Output the [x, y] coordinate of the center of the cell containing the given text.  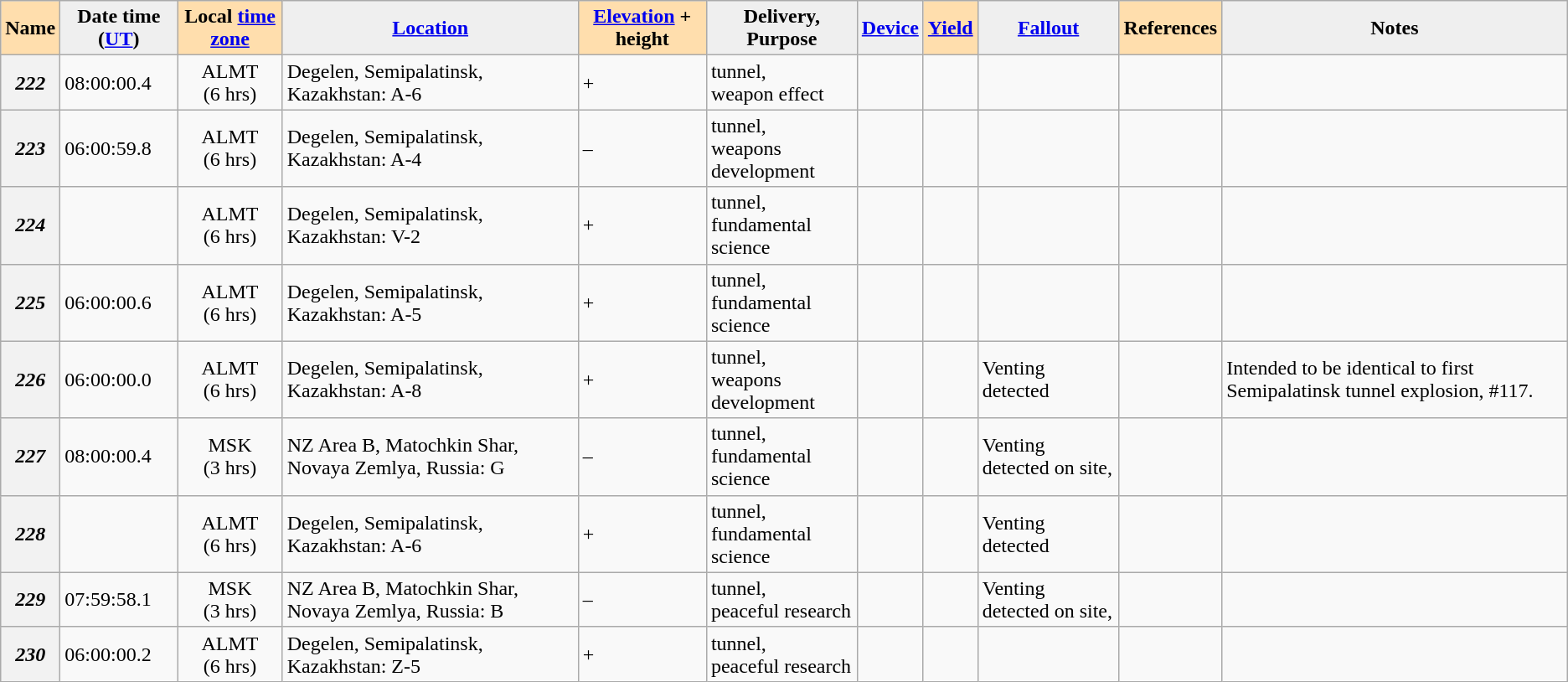
Yield [950, 28]
Degelen, Semipalatinsk, Kazakhstan: V-2 [431, 225]
Device [890, 28]
224 [30, 225]
06:00:59.8 [119, 148]
229 [30, 600]
Notes [1395, 28]
Degelen, Semipalatinsk, Kazakhstan: A-4 [431, 148]
Delivery, Purpose [781, 28]
Degelen, Semipalatinsk, Kazakhstan: Z-5 [431, 654]
223 [30, 148]
Location [431, 28]
tunnel,weapon effect [781, 82]
230 [30, 654]
226 [30, 380]
NZ Area B, Matochkin Shar, Novaya Zemlya, Russia: G [431, 457]
06:00:00.2 [119, 654]
NZ Area B, Matochkin Shar, Novaya Zemlya, Russia: B [431, 600]
Local time zone [230, 28]
Degelen, Semipalatinsk, Kazakhstan: A-8 [431, 380]
06:00:00.0 [119, 380]
227 [30, 457]
Degelen, Semipalatinsk, Kazakhstan: A-5 [431, 302]
228 [30, 534]
Fallout [1049, 28]
222 [30, 82]
07:59:58.1 [119, 600]
06:00:00.6 [119, 302]
Date time (UT) [119, 28]
Name [30, 28]
225 [30, 302]
Intended to be identical to first Semipalatinsk tunnel explosion, #117. [1395, 380]
References [1171, 28]
Elevation + height [642, 28]
